Determine the (X, Y) coordinate at the center of the cell enclosing the given text.  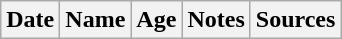
Age (156, 20)
Sources (296, 20)
Date (30, 20)
Name (96, 20)
Notes (216, 20)
